Return the (X, Y) coordinate for the center point of the cell that contains the specified text.  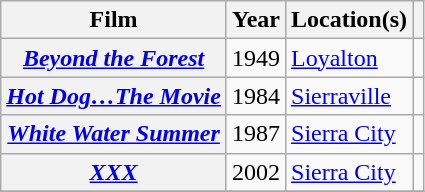
Sierraville (350, 96)
Hot Dog…The Movie (114, 96)
Loyalton (350, 58)
Year (256, 20)
Location(s) (350, 20)
White Water Summer (114, 134)
1987 (256, 134)
2002 (256, 172)
1949 (256, 58)
Beyond the Forest (114, 58)
Film (114, 20)
XXX (114, 172)
1984 (256, 96)
